Find where the given text appears and provide that cell's center as [X, Y] coordinate. 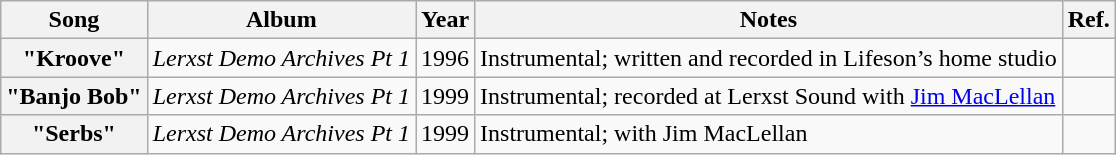
Ref. [1088, 20]
Instrumental; recorded at Lerxst Sound with Jim MacLellan [769, 96]
"Kroove" [74, 58]
"Serbs" [74, 134]
Instrumental; with Jim MacLellan [769, 134]
"Banjo Bob" [74, 96]
Album [281, 20]
Instrumental; written and recorded in Lifeson’s home studio [769, 58]
Year [446, 20]
1996 [446, 58]
Notes [769, 20]
Song [74, 20]
